Detect which cell encompasses the target text, then output its [X, Y] center coordinate. 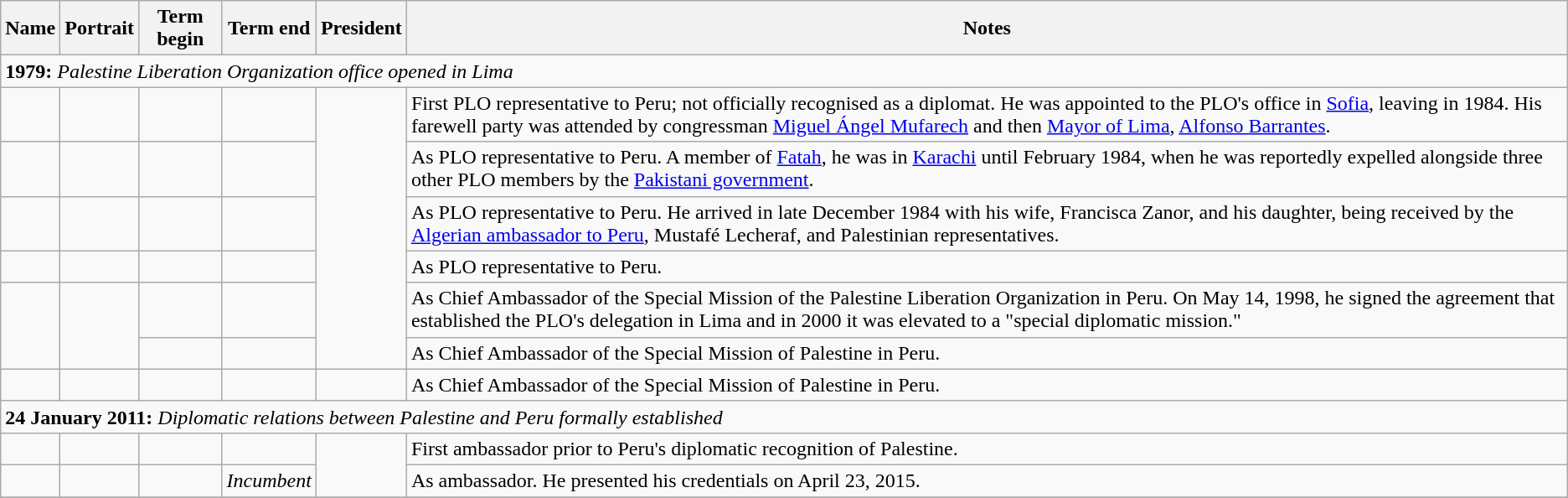
As ambassador. He presented his credentials on April 23, 2015. [987, 480]
Name [30, 29]
Term begin [180, 29]
24 January 2011: Diplomatic relations between Palestine and Peru formally established [784, 417]
Term end [269, 29]
President [361, 29]
Notes [987, 29]
Portrait [100, 29]
Incumbent [269, 480]
As PLO representative to Peru. [987, 267]
First ambassador prior to Peru's diplomatic recognition of Palestine. [987, 449]
1979: Palestine Liberation Organization office opened in Lima [784, 71]
